Provide the (X, Y) coordinate of the cell's center where the given text is located.  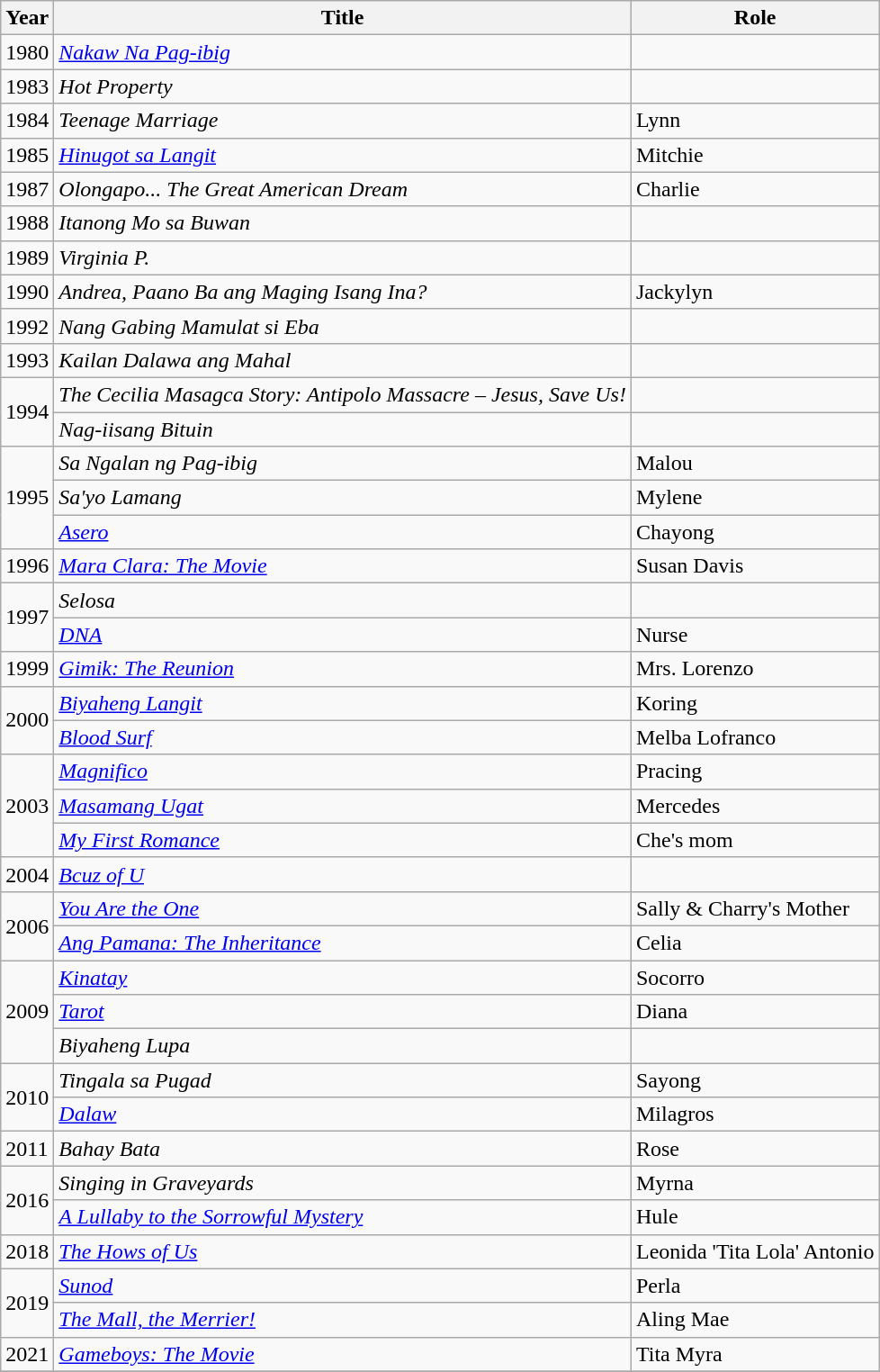
Myrna (754, 1183)
Mylene (754, 498)
2010 (27, 1097)
Tita Myra (754, 1354)
2016 (27, 1200)
Aling Mae (754, 1320)
2021 (27, 1354)
A Lullaby to the Sorrowful Mystery (343, 1217)
1994 (27, 411)
Sa'yo Lamang (343, 498)
Mercedes (754, 806)
Sayong (754, 1080)
2009 (27, 1011)
Chayong (754, 532)
Koring (754, 703)
1983 (27, 86)
DNA (343, 635)
Gimik: The Reunion (343, 669)
The Cecilia Masagca Story: Antipolo Massacre – Jesus, Save Us! (343, 394)
Jackylyn (754, 292)
Blood Surf (343, 737)
2003 (27, 806)
Title (343, 18)
2011 (27, 1149)
Bcuz of U (343, 874)
Lynn (754, 121)
Nurse (754, 635)
Perla (754, 1286)
1993 (27, 360)
My First Romance (343, 840)
Sa Ngalan ng Pag-ibig (343, 464)
Andrea, Paano Ba ang Maging Isang Ina? (343, 292)
1990 (27, 292)
Biyaheng Lupa (343, 1046)
2006 (27, 925)
Teenage Marriage (343, 121)
Che's mom (754, 840)
Year (27, 18)
1992 (27, 326)
Virginia P. (343, 257)
Mitchie (754, 155)
The Hows of Us (343, 1251)
2000 (27, 720)
Nang Gabing Mamulat si Eba (343, 326)
You Are the One (343, 908)
1985 (27, 155)
Gameboys: The Movie (343, 1354)
Nag-iisang Bituin (343, 429)
Olongapo... The Great American Dream (343, 189)
Selosa (343, 600)
Pracing (754, 772)
1987 (27, 189)
Malou (754, 464)
Melba Lofranco (754, 737)
Kailan Dalawa ang Mahal (343, 360)
Kinatay (343, 977)
Mrs. Lorenzo (754, 669)
Nakaw Na Pag-ibig (343, 52)
2019 (27, 1303)
Masamang Ugat (343, 806)
Biyaheng Langit (343, 703)
1984 (27, 121)
Hot Property (343, 86)
Sunod (343, 1286)
Charlie (754, 189)
Sally & Charry's Mother (754, 908)
Hule (754, 1217)
2004 (27, 874)
2018 (27, 1251)
Susan Davis (754, 566)
Rose (754, 1149)
Hinugot sa Langit (343, 155)
1999 (27, 669)
1996 (27, 566)
Tingala sa Pugad (343, 1080)
1980 (27, 52)
Mara Clara: The Movie (343, 566)
Singing in Graveyards (343, 1183)
Magnifico (343, 772)
Ang Pamana: The Inheritance (343, 943)
Celia (754, 943)
Bahay Bata (343, 1149)
1997 (27, 618)
Asero (343, 532)
Milagros (754, 1115)
Dalaw (343, 1115)
Tarot (343, 1012)
1989 (27, 257)
Diana (754, 1012)
Role (754, 18)
1995 (27, 498)
1988 (27, 223)
The Mall, the Merrier! (343, 1320)
Itanong Mo sa Buwan (343, 223)
Leonida 'Tita Lola' Antonio (754, 1251)
Socorro (754, 977)
